Pinpoint the cell where the given text exists, returning its [X, Y] midpoint coordinate. 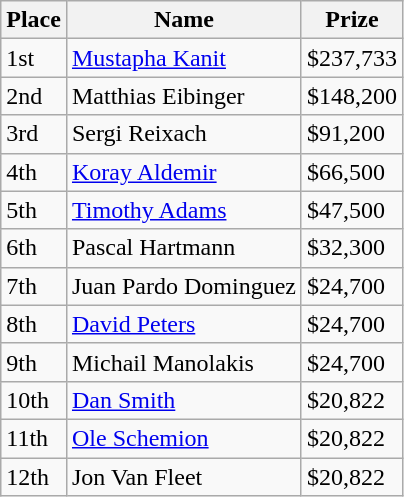
$66,500 [352, 172]
Place [34, 20]
Matthias Eibinger [184, 96]
$237,733 [352, 58]
1st [34, 58]
11th [34, 438]
$32,300 [352, 248]
Name [184, 20]
8th [34, 324]
Timothy Adams [184, 210]
$47,500 [352, 210]
Ole Schemion [184, 438]
$148,200 [352, 96]
David Peters [184, 324]
Prize [352, 20]
Mustapha Kanit [184, 58]
Koray Aldemir [184, 172]
$91,200 [352, 134]
2nd [34, 96]
9th [34, 362]
5th [34, 210]
Dan Smith [184, 400]
12th [34, 477]
Juan Pardo Dominguez [184, 286]
3rd [34, 134]
7th [34, 286]
Michail Manolakis [184, 362]
6th [34, 248]
Sergi Reixach [184, 134]
Jon Van Fleet [184, 477]
10th [34, 400]
4th [34, 172]
Pascal Hartmann [184, 248]
